Return the [X, Y] coordinate for the center point of the cell that contains the specified text.  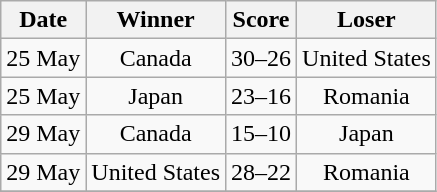
15–10 [262, 134]
Date [44, 20]
28–22 [262, 172]
Score [262, 20]
23–16 [262, 96]
Loser [367, 20]
30–26 [262, 58]
Winner [156, 20]
